Return the [X, Y] coordinate for the center point of the cell that contains the specified text.  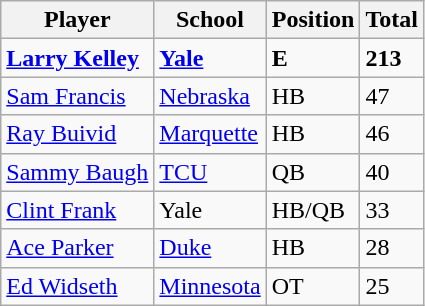
E [313, 58]
Minnesota [210, 286]
40 [392, 172]
OT [313, 286]
HB/QB [313, 210]
TCU [210, 172]
28 [392, 248]
Total [392, 20]
Nebraska [210, 96]
Ray Buivid [78, 134]
Clint Frank [78, 210]
Sammy Baugh [78, 172]
Ed Widseth [78, 286]
47 [392, 96]
33 [392, 210]
Sam Francis [78, 96]
25 [392, 286]
Larry Kelley [78, 58]
46 [392, 134]
213 [392, 58]
QB [313, 172]
Duke [210, 248]
Marquette [210, 134]
School [210, 20]
Ace Parker [78, 248]
Position [313, 20]
Player [78, 20]
